Detect which cell encompasses the target text, then output its [x, y] center coordinate. 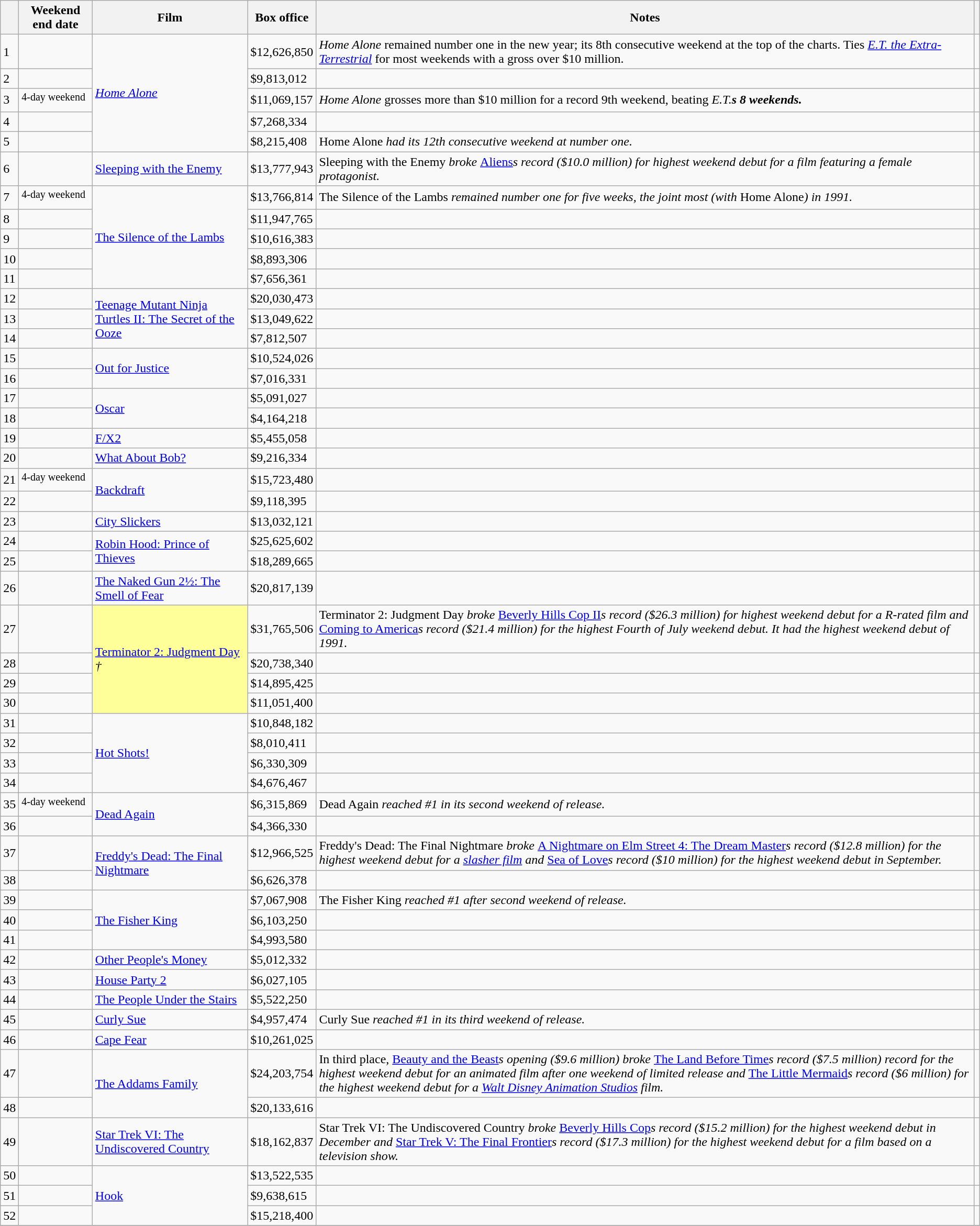
Teenage Mutant Ninja Turtles II: The Secret of the Ooze [170, 318]
4 [9, 121]
$4,676,467 [282, 783]
39 [9, 900]
42 [9, 960]
34 [9, 783]
Home Alone [170, 93]
$4,957,474 [282, 1020]
8 [9, 219]
Notes [645, 18]
The Silence of the Lambs remained number one for five weeks, the joint most (with Home Alone) in 1991. [645, 198]
$9,118,395 [282, 501]
38 [9, 880]
$7,016,331 [282, 378]
7 [9, 198]
16 [9, 378]
26 [9, 588]
36 [9, 826]
51 [9, 1196]
40 [9, 920]
The Fisher King [170, 920]
$10,524,026 [282, 359]
$6,103,250 [282, 920]
Oscar [170, 408]
47 [9, 1074]
Hot Shots! [170, 753]
$15,218,400 [282, 1216]
$9,216,334 [282, 458]
27 [9, 629]
$20,817,139 [282, 588]
46 [9, 1040]
Cape Fear [170, 1040]
$11,051,400 [282, 703]
13 [9, 319]
10 [9, 259]
$20,133,616 [282, 1108]
The Addams Family [170, 1084]
$20,738,340 [282, 663]
$7,656,361 [282, 278]
25 [9, 561]
$7,067,908 [282, 900]
$13,766,814 [282, 198]
$5,455,058 [282, 438]
5 [9, 142]
33 [9, 763]
$11,069,157 [282, 101]
$8,010,411 [282, 743]
9 [9, 239]
$4,164,218 [282, 418]
F/X2 [170, 438]
$5,522,250 [282, 999]
21 [9, 480]
45 [9, 1020]
Dead Again reached #1 in its second weekend of release. [645, 804]
$15,723,480 [282, 480]
$5,012,332 [282, 960]
$8,215,408 [282, 142]
Other People's Money [170, 960]
$12,966,525 [282, 853]
What About Bob? [170, 458]
Backdraft [170, 490]
$6,330,309 [282, 763]
1 [9, 51]
Star Trek VI: The Undiscovered Country [170, 1142]
Hook [170, 1196]
$25,625,602 [282, 541]
$10,848,182 [282, 723]
Curly Sue reached #1 in its third weekend of release. [645, 1020]
$10,261,025 [282, 1040]
Box office [282, 18]
6 [9, 169]
3 [9, 101]
$7,812,507 [282, 339]
43 [9, 979]
$13,522,535 [282, 1176]
24 [9, 541]
12 [9, 298]
Robin Hood: Prince of Thieves [170, 551]
The People Under the Stairs [170, 999]
House Party 2 [170, 979]
$6,315,869 [282, 804]
$20,030,473 [282, 298]
The Naked Gun 2½: The Smell of Fear [170, 588]
20 [9, 458]
Dead Again [170, 815]
$13,032,121 [282, 521]
22 [9, 501]
Film [170, 18]
Home Alone had its 12th consecutive weekend at number one. [645, 142]
18 [9, 418]
$13,777,943 [282, 169]
$9,638,615 [282, 1196]
Home Alone grosses more than $10 million for a record 9th weekend, beating E.T.s 8 weekends. [645, 101]
$31,765,506 [282, 629]
$4,993,580 [282, 940]
$5,091,027 [282, 398]
28 [9, 663]
$6,027,105 [282, 979]
44 [9, 999]
Curly Sue [170, 1020]
City Slickers [170, 521]
35 [9, 804]
17 [9, 398]
11 [9, 278]
15 [9, 359]
$13,049,622 [282, 319]
41 [9, 940]
48 [9, 1108]
Freddy's Dead: The Final Nightmare [170, 863]
Weekend end date [55, 18]
$6,626,378 [282, 880]
29 [9, 683]
30 [9, 703]
The Fisher King reached #1 after second weekend of release. [645, 900]
37 [9, 853]
The Silence of the Lambs [170, 238]
52 [9, 1216]
$8,893,306 [282, 259]
Sleeping with the Enemy [170, 169]
$9,813,012 [282, 79]
$14,895,425 [282, 683]
2 [9, 79]
$18,289,665 [282, 561]
$4,366,330 [282, 826]
Terminator 2: Judgment Day † [170, 659]
Out for Justice [170, 369]
$24,203,754 [282, 1074]
31 [9, 723]
Sleeping with the Enemy broke Alienss record ($10.0 million) for highest weekend debut for a film featuring a female protagonist. [645, 169]
23 [9, 521]
32 [9, 743]
49 [9, 1142]
$10,616,383 [282, 239]
19 [9, 438]
$12,626,850 [282, 51]
$18,162,837 [282, 1142]
$7,268,334 [282, 121]
$11,947,765 [282, 219]
50 [9, 1176]
14 [9, 339]
